Detect which cell encompasses the target text, then output its (X, Y) center coordinate. 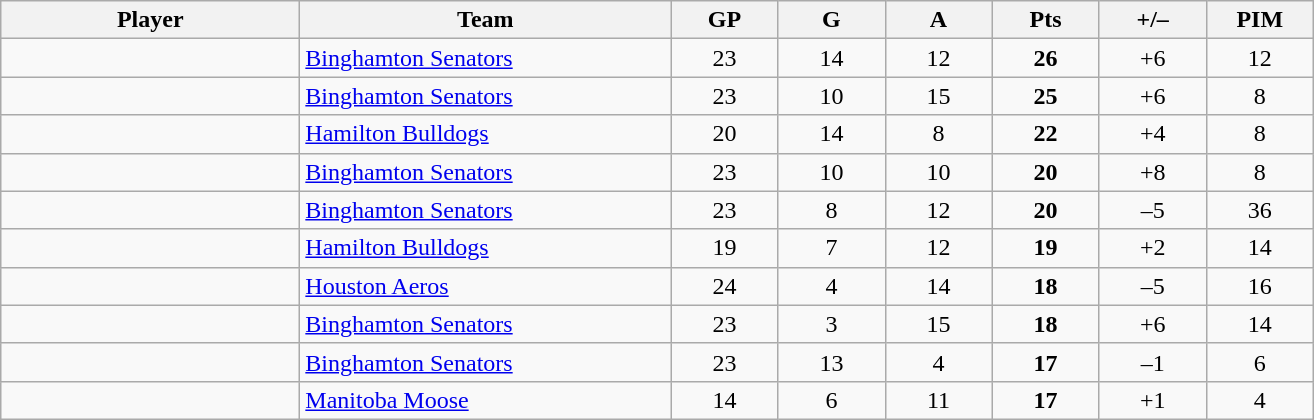
Houston Aeros (486, 286)
11 (938, 400)
22 (1046, 134)
+1 (1152, 400)
3 (832, 324)
24 (724, 286)
Manitoba Moose (486, 400)
16 (1260, 286)
G (832, 20)
Team (486, 20)
PIM (1260, 20)
Player (150, 20)
–1 (1152, 362)
13 (832, 362)
25 (1046, 96)
+/– (1152, 20)
+2 (1152, 248)
7 (832, 248)
+8 (1152, 172)
26 (1046, 58)
A (938, 20)
+4 (1152, 134)
36 (1260, 210)
GP (724, 20)
Pts (1046, 20)
